Detect which cell encompasses the target text, then output its [x, y] center coordinate. 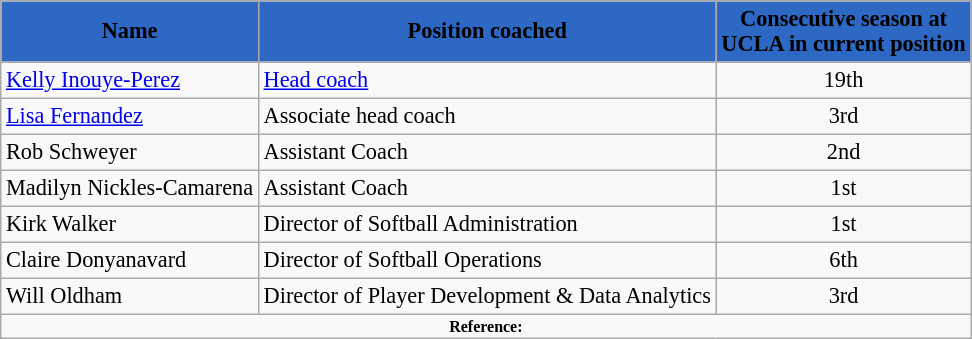
Will Oldham [130, 295]
Madilyn Nickles-Camarena [130, 188]
Reference: [486, 325]
Director of Player Development & Data Analytics [487, 295]
Claire Donyanavard [130, 260]
6th [844, 260]
2nd [844, 152]
Name [130, 32]
Director of Softball Operations [487, 260]
Associate head coach [487, 116]
19th [844, 80]
Head coach [487, 80]
Position coached [487, 32]
Kelly Inouye-Perez [130, 80]
Director of Softball Administration [487, 224]
Rob Schweyer [130, 152]
Lisa Fernandez [130, 116]
Consecutive season atUCLA in current position [844, 32]
Kirk Walker [130, 224]
